Provide the [x, y] coordinate of the cell's center where the given text is located.  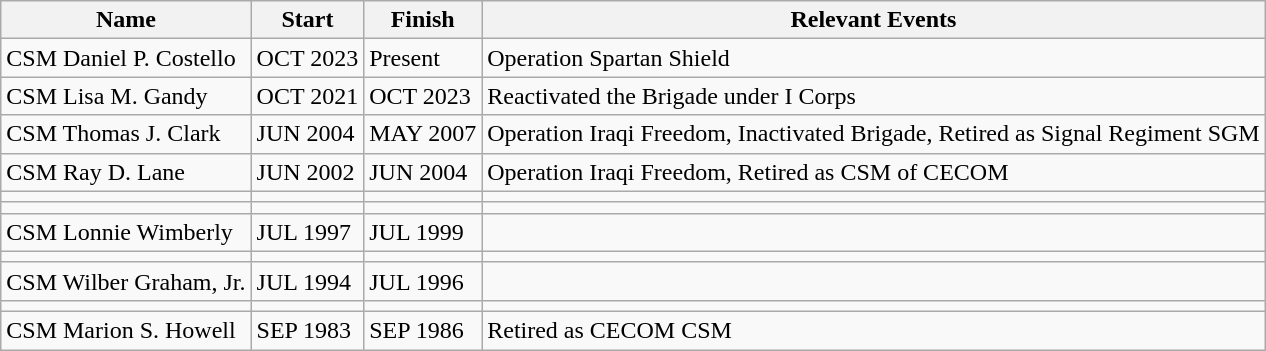
OCT 2021 [308, 96]
MAY 2007 [423, 134]
Operation Iraqi Freedom, Retired as CSM of CECOM [874, 172]
Start [308, 20]
Retired as CECOM CSM [874, 330]
Operation Iraqi Freedom, Inactivated Brigade, Retired as Signal Regiment SGM [874, 134]
Relevant Events [874, 20]
Finish [423, 20]
Name [126, 20]
CSM Thomas J. Clark [126, 134]
CSM Marion S. Howell [126, 330]
Operation Spartan Shield [874, 58]
JUL 1999 [423, 232]
JUL 1996 [423, 281]
CSM Daniel P. Costello [126, 58]
CSM Wilber Graham, Jr. [126, 281]
JUN 2002 [308, 172]
JUL 1994 [308, 281]
SEP 1986 [423, 330]
Present [423, 58]
SEP 1983 [308, 330]
Reactivated the Brigade under I Corps [874, 96]
CSM Lonnie Wimberly [126, 232]
CSM Lisa M. Gandy [126, 96]
JUL 1997 [308, 232]
CSM Ray D. Lane [126, 172]
